Return the [X, Y] coordinate for the center point of the cell that contains the specified text.  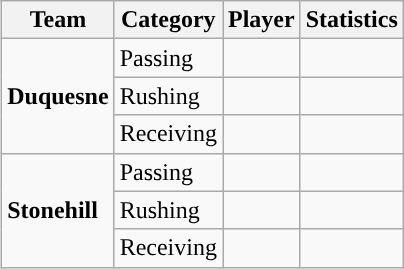
Duquesne [58, 96]
Stonehill [58, 210]
Statistics [352, 20]
Player [261, 20]
Category [168, 20]
Team [58, 20]
